Determine the [X, Y] coordinate at the center of the cell enclosing the given text.  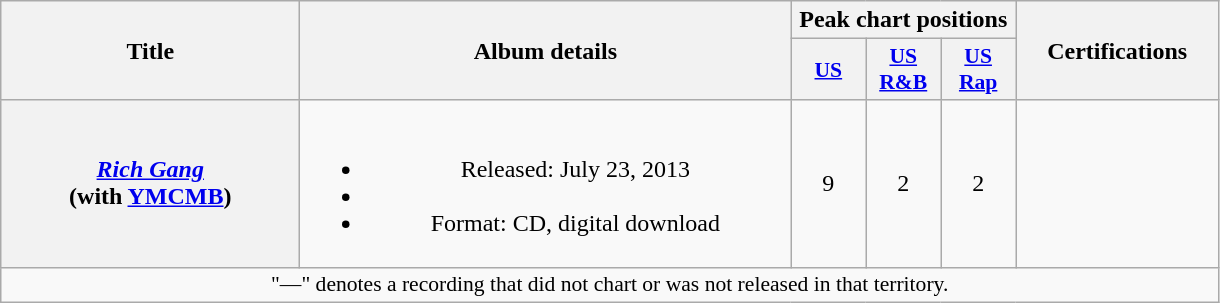
US [828, 70]
Rich Gang (with YMCMB) [150, 184]
USR&B [904, 70]
Released: July 23, 2013Format: CD, digital download [546, 184]
Album details [546, 50]
"—" denotes a recording that did not chart or was not released in that territory. [610, 285]
Title [150, 50]
Certifications [1118, 50]
USRap [978, 70]
Peak chart positions [904, 20]
9 [828, 184]
